From the cell containing the given text, extract its center point as [x, y] coordinate. 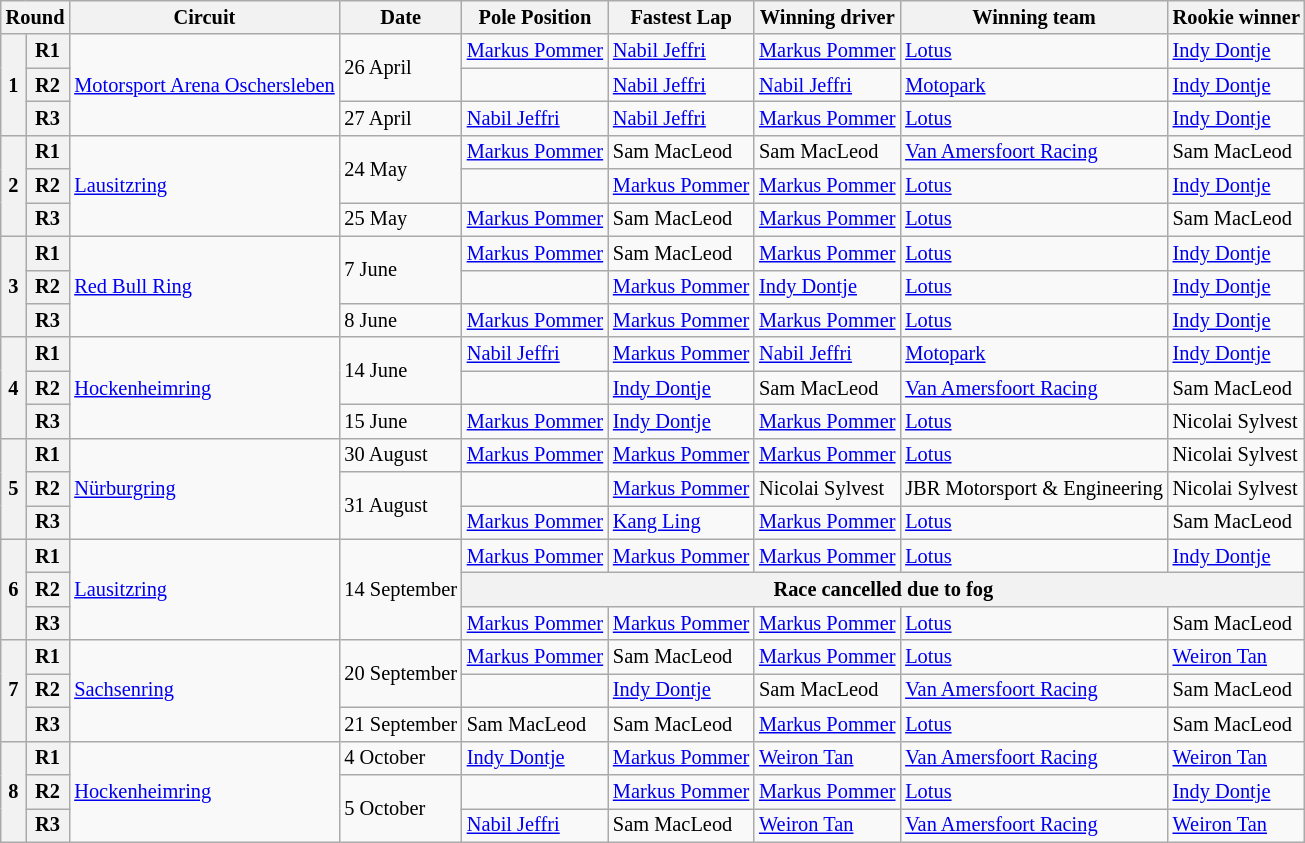
27 April [400, 118]
Kang Ling [681, 522]
14 June [400, 370]
4 [14, 388]
5 October [400, 808]
26 April [400, 68]
Pole Position [535, 17]
31 August [400, 506]
4 October [400, 758]
3 [14, 286]
Sachsenring [204, 690]
24 May [400, 168]
Rookie winner [1236, 17]
8 [14, 792]
Winning driver [827, 17]
1 [14, 84]
Race cancelled due to fog [884, 589]
25 May [400, 219]
Circuit [204, 17]
Motorsport Arena Oschersleben [204, 84]
5 [14, 488]
Date [400, 17]
30 August [400, 455]
2 [14, 186]
21 September [400, 724]
8 June [400, 320]
15 June [400, 421]
20 September [400, 674]
Fastest Lap [681, 17]
JBR Motorsport & Engineering [1034, 489]
7 June [400, 270]
Nürburgring [204, 488]
Round [36, 17]
Red Bull Ring [204, 286]
6 [14, 590]
Winning team [1034, 17]
14 September [400, 590]
7 [14, 690]
